For the text-containing cell, return its midpoint in (X, Y) coordinate format. 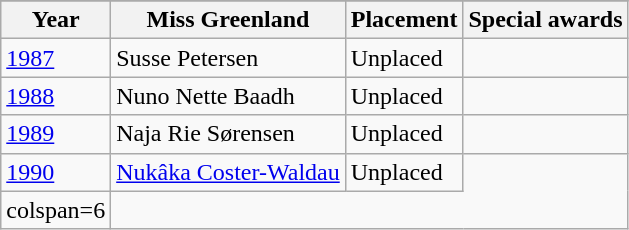
Year (56, 20)
Nukâka Coster-Waldau (228, 172)
1987 (56, 58)
Placement (404, 20)
1989 (56, 134)
Nuno Nette Baadh (228, 96)
1990 (56, 172)
Susse Petersen (228, 58)
Miss Greenland (228, 20)
Special awards (546, 20)
Naja Rie Sørensen (228, 134)
1988 (56, 96)
colspan=6 (56, 210)
